Return the [X, Y] coordinate for the center point of the cell that contains the specified text.  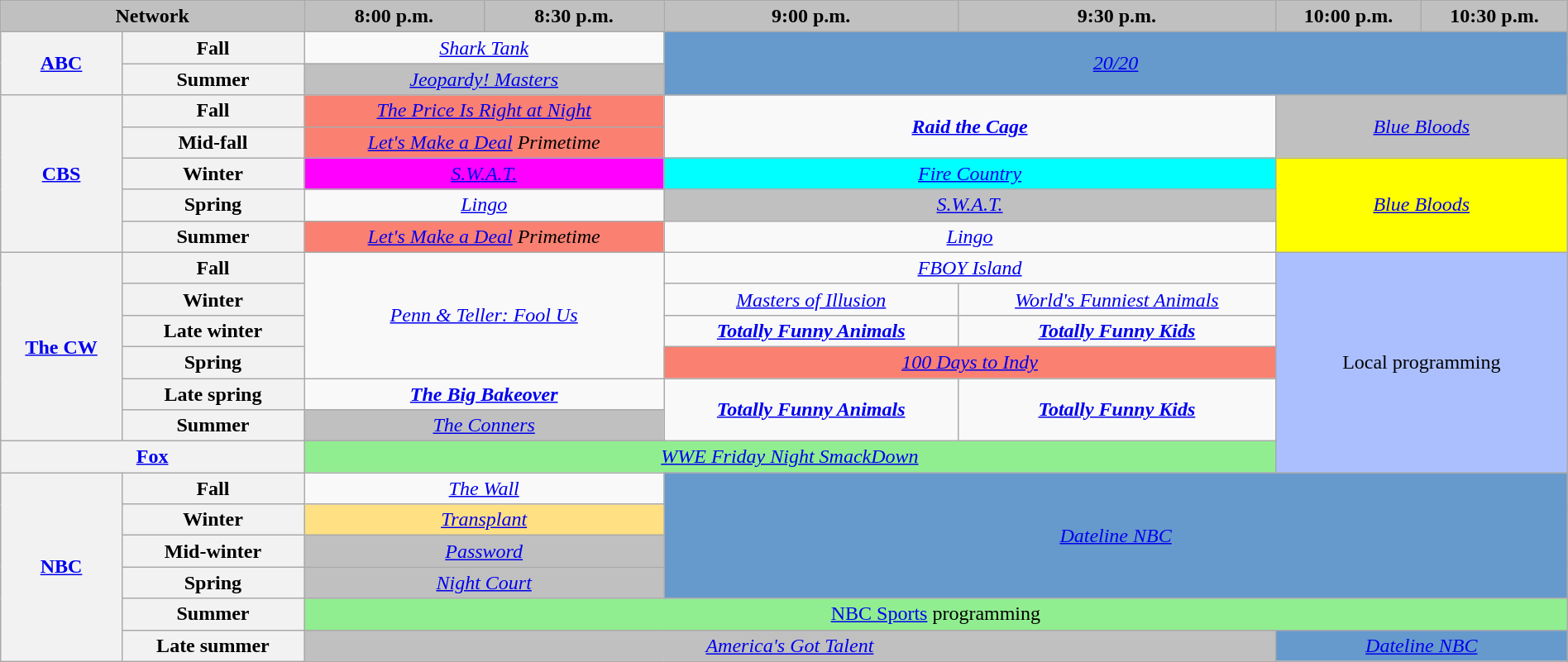
The Wall [485, 488]
The Big Bakeover [485, 394]
The CW [61, 346]
Night Court [485, 583]
NBC [61, 567]
100 Days to Indy [969, 362]
20/20 [1116, 64]
8:00 p.m. [394, 17]
Mid-fall [213, 142]
Penn & Teller: Fool Us [485, 315]
9:00 p.m. [811, 17]
WWE Friday Night SmackDown [791, 457]
Local programming [1421, 362]
FBOY Island [969, 268]
Shark Tank [485, 48]
ABC [61, 64]
Jeopardy! Masters [485, 79]
CBS [61, 174]
NBC Sports programming [936, 614]
America's Got Talent [791, 645]
Mid-winter [213, 551]
The Conners [485, 426]
Late summer [213, 645]
Late spring [213, 394]
Raid the Cage [969, 126]
10:30 p.m. [1495, 17]
8:30 p.m. [574, 17]
Network [152, 17]
Late winter [213, 331]
Password [485, 551]
9:30 p.m. [1117, 17]
The Price Is Right at Night [485, 111]
Fire Country [969, 174]
World's Funniest Animals [1117, 299]
10:00 p.m. [1348, 17]
Transplant [485, 520]
Masters of Illusion [811, 299]
Fox [152, 457]
